Provide the (x, y) coordinate of the cell's center where the given text is located.  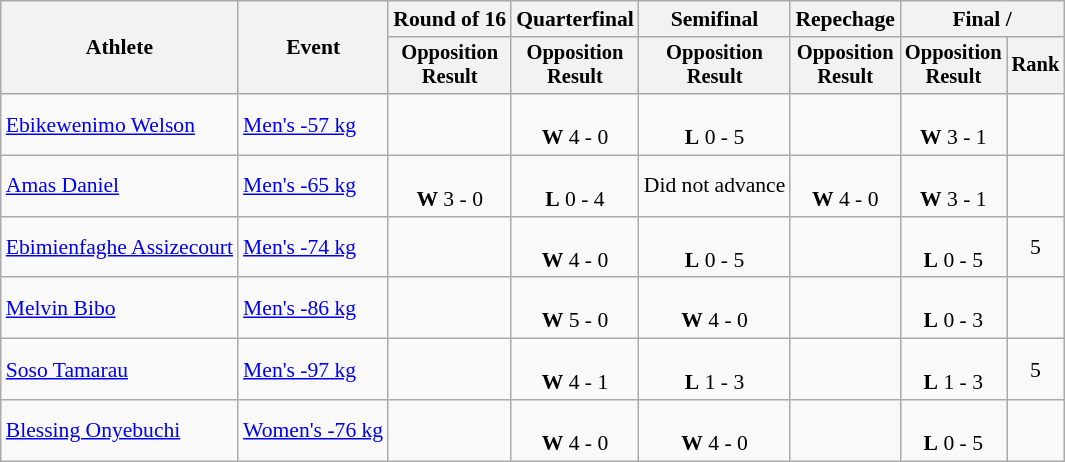
Did not advance (715, 186)
W 5 - 0 (575, 308)
Men's -86 kg (313, 308)
Men's -57 kg (313, 124)
Men's -65 kg (313, 186)
Soso Tamarau (120, 370)
Final / (982, 19)
W 4 - 1 (575, 370)
Men's -74 kg (313, 248)
Blessing Onyebuchi (120, 430)
Rank (1036, 66)
Women's -76 kg (313, 430)
W 3 - 0 (450, 186)
Athlete (120, 48)
L 0 - 3 (954, 308)
L 0 - 4 (575, 186)
Repechage (845, 19)
Quarterfinal (575, 19)
Semifinal (715, 19)
Round of 16 (450, 19)
Amas Daniel (120, 186)
Melvin Bibo (120, 308)
Ebikewenimo Welson (120, 124)
Event (313, 48)
Ebimienfaghe Assizecourt (120, 248)
Men's -97 kg (313, 370)
